Identify which cell holds the provided text, then report its [x, y] central coordinate. 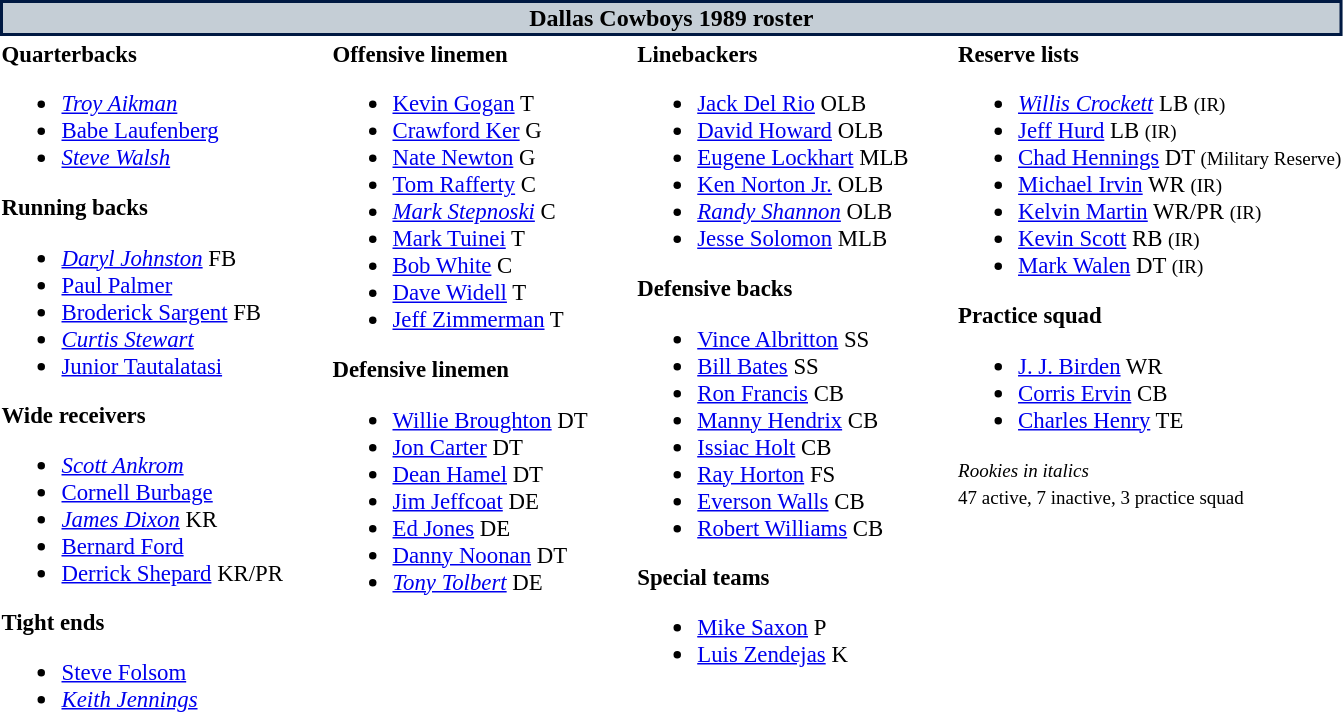
Dallas Cowboys 1989 roster [672, 18]
